Identify which cell holds the provided text, then report its (X, Y) central coordinate. 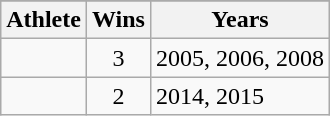
3 (118, 58)
Years (240, 20)
Wins (118, 20)
Athlete (44, 20)
2005, 2006, 2008 (240, 58)
2 (118, 96)
2014, 2015 (240, 96)
